Capture the cell that displays the provided text and extract its [x, y] central coordinate. 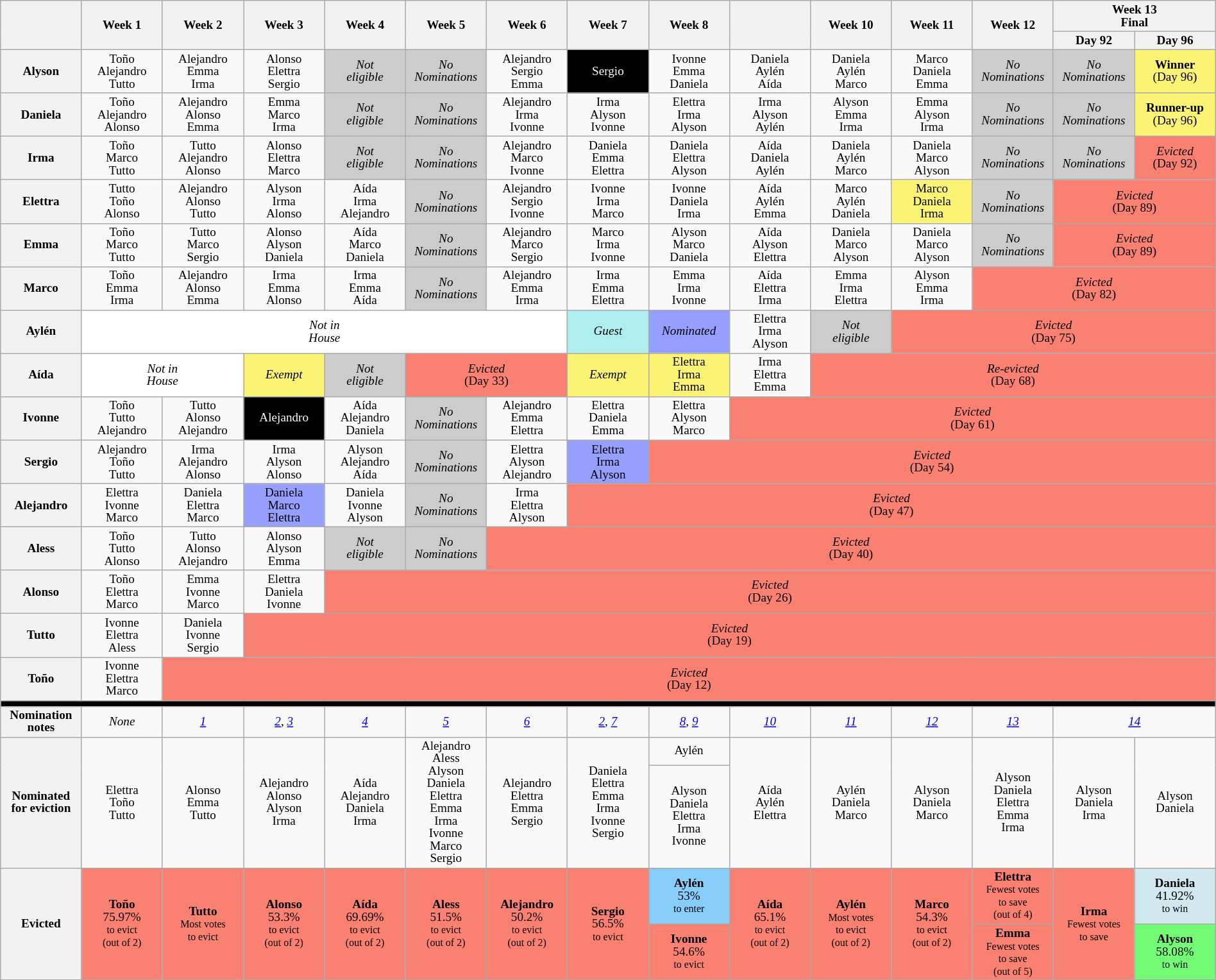
Week 3 [284, 26]
Aída69.69%to evict(out of 2) [365, 924]
Toño75.97%to evict(out of 2) [122, 924]
AlejandroIrmaIvonne [527, 115]
Irma [41, 158]
Alonso53.3%to evict(out of 2) [284, 924]
Ivonne54.6%to evict [689, 952]
Evicted(Day 26) [770, 592]
AlejandroSergioIvonne [527, 201]
DanielaElettraEmmaIrmaIvonneSergio [608, 802]
Alyson [41, 71]
Week 11 [932, 26]
EmmaIrmaElettra [851, 289]
Winner(Day 96) [1175, 71]
Evicted(Day 54) [932, 462]
Aylén53%to enter [689, 895]
IrmaEmmaAída [365, 289]
IrmaEmmaAlonso [284, 289]
None [122, 722]
AylénMost votesto evict(out of 2) [851, 924]
Evicted(Day 92) [1175, 158]
AlysonAlejandroAída [365, 462]
AlysonDanielaMarco [932, 802]
EmmaFewest votesto save(out of 5) [1013, 952]
Emma [41, 245]
Week 6 [527, 26]
IvonneEmmaDaniela [689, 71]
AlysonIrmaAlonso [284, 201]
Aless [41, 548]
Evicted(Day 40) [850, 548]
AídaAylénElettra [770, 802]
AlejandroAlonsoTutto [203, 201]
MarcoDanielaEmma [932, 71]
ToñoEmmaIrma [122, 289]
TuttoMost votesto evict [203, 924]
ElettraIvonneMarco [122, 505]
AlysonMarcoDaniela [689, 245]
Evicted [41, 924]
AlejandroMarcoIvonne [527, 158]
Week 7 [608, 26]
AlonsoElettraMarco [284, 158]
ElettraFewest votesto save(out of 4) [1013, 895]
IrmaAlysonAlonso [284, 462]
Sergio56.5%to evict [608, 924]
IrmaAlysonIvonne [608, 115]
AlysonDaniela [1175, 802]
AlonsoEmmaTutto [203, 802]
AlysonDanielaElettraEmmaIrma [1013, 802]
Nominated [689, 332]
TuttoMarcoSergio [203, 245]
Week 8 [689, 26]
2, 3 [284, 722]
ToñoTuttoAlejandro [122, 418]
AlejandroMarcoSergio [527, 245]
Nominatedfor eviction [41, 802]
AlejandroSergioEmma [527, 71]
AídaAylénEmma [770, 201]
12 [932, 722]
Week 10 [851, 26]
AídaDanielaAylén [770, 158]
Week 2 [203, 26]
ElettraAlysonMarco [689, 418]
6 [527, 722]
ElettraIrmaEmma [689, 375]
EmmaMarcoIrma [284, 115]
2, 7 [608, 722]
Day 92 [1094, 41]
Evicted(Day 75) [1053, 332]
Week 5 [446, 26]
AlonsoElettraSergio [284, 71]
DanielaAylénAída [770, 71]
14 [1134, 722]
Nominationnotes [41, 722]
Evicted(Day 19) [730, 636]
8, 9 [689, 722]
DanielaElettraAlyson [689, 158]
ToñoElettraMarco [122, 592]
11 [851, 722]
Week 4 [365, 26]
MarcoAylénDaniela [851, 201]
10 [770, 722]
Evicted(Day 47) [891, 505]
Week 1 [122, 26]
ElettraToñoTutto [122, 802]
IrmaAlejandroAlonso [203, 462]
AídaMarcoDaniela [365, 245]
AlejandroElettraEmmaSergio [527, 802]
Aless51.5%to evict(out of 2) [446, 924]
TuttoToñoAlonso [122, 201]
AídaAlejandroDaniela [365, 418]
Toño [41, 679]
Aída [41, 375]
Alyson58.08%to win [1175, 952]
1 [203, 722]
MarcoDanielaIrma [932, 201]
AylénDanielaMarco [851, 802]
IrmaEmmaElettra [608, 289]
Tutto [41, 636]
AídaIrmaAlejandro [365, 201]
IrmaElettraAlyson [527, 505]
AlonsoAlysonDaniela [284, 245]
ToñoTuttoAlonso [122, 548]
AlonsoAlysonEmma [284, 548]
Alonso [41, 592]
IrmaFewest votesto save [1094, 924]
EmmaIrmaIvonne [689, 289]
Marco [41, 289]
AlejandroToñoTutto [122, 462]
AídaElettraIrma [770, 289]
Runner-up(Day 96) [1175, 115]
Week 13Final [1134, 16]
ElettraDanielaIvonne [284, 592]
Evicted(Day 82) [1094, 289]
DanielaEmmaElettra [608, 158]
Week 12 [1013, 26]
Re-evicted(Day 68) [1013, 375]
IvonneElettraMarco [122, 679]
Aída65.1%to evict(out of 2) [770, 924]
Evicted(Day 33) [486, 375]
Marco54.3%to evict(out of 2) [932, 924]
AídaAlysonElettra [770, 245]
IvonneElettraAless [122, 636]
Guest [608, 332]
EmmaIvonneMarco [203, 592]
EmmaAlysonIrma [932, 115]
Evicted(Day 12) [689, 679]
Elettra [41, 201]
ElettraAlysonAlejandro [527, 462]
AídaAlejandroDanielaIrma [365, 802]
IrmaAlysonAylén [770, 115]
ElettraDanielaEmma [608, 418]
Daniela41.92%to win [1175, 895]
4 [365, 722]
ToñoAlejandroTutto [122, 71]
Day 96 [1175, 41]
13 [1013, 722]
AlysonDanielaIrma [1094, 802]
DanielaMarcoElettra [284, 505]
DanielaElettraMarco [203, 505]
MarcoIrmaIvonne [608, 245]
AlejandroAlessAlysonDanielaElettraEmmaIrmaIvonneMarcoSergio [446, 802]
Ivonne [41, 418]
Alejandro50.2%to evict(out of 2) [527, 924]
AlejandroAlonsoAlysonIrma [284, 802]
ToñoAlejandroAlonso [122, 115]
AlysonDanielaElettraIrmaIvonne [689, 816]
5 [446, 722]
TuttoAlejandroAlonso [203, 158]
Evicted(Day 61) [972, 418]
DanielaIvonneSergio [203, 636]
IvonneDanielaIrma [689, 201]
IrmaElettraEmma [770, 375]
IvonneIrmaMarco [608, 201]
Daniela [41, 115]
DanielaIvonneAlyson [365, 505]
AlejandroEmmaElettra [527, 418]
